Find where the given text appears and provide that cell's center as (X, Y) coordinate. 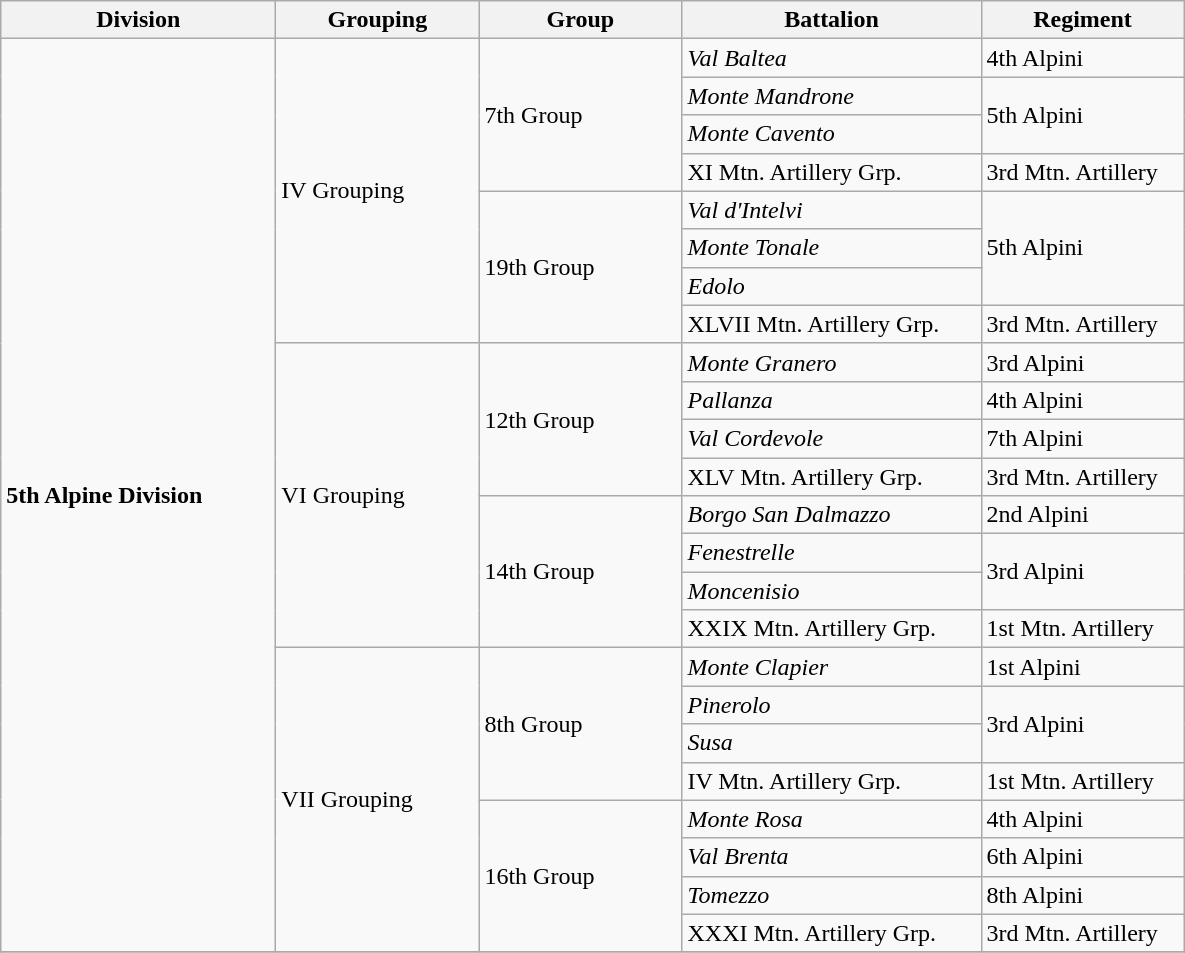
19th Group (580, 267)
XLVII Mtn. Artillery Grp. (832, 324)
16th Group (580, 876)
12th Group (580, 419)
VI Grouping (378, 495)
XLV Mtn. Artillery Grp. (832, 477)
8th Group (580, 724)
VII Grouping (378, 800)
Monte Tonale (832, 248)
Val d'Intelvi (832, 210)
XXIX Mtn. Artillery Grp. (832, 629)
Division (138, 20)
Fenestrelle (832, 553)
Monte Clapier (832, 667)
Monte Granero (832, 362)
Val Brenta (832, 857)
XXXI Mtn. Artillery Grp. (832, 933)
Pallanza (832, 400)
1st Alpini (1082, 667)
Monte Mandrone (832, 96)
Monte Cavento (832, 134)
Monte Rosa (832, 819)
Moncenisio (832, 591)
Val Baltea (832, 58)
Regiment (1082, 20)
Susa (832, 743)
Grouping (378, 20)
14th Group (580, 572)
Edolo (832, 286)
IV Grouping (378, 191)
7th Alpini (1082, 438)
Pinerolo (832, 705)
IV Mtn. Artillery Grp. (832, 781)
Val Cordevole (832, 438)
7th Group (580, 115)
5th Alpine Division (138, 496)
2nd Alpini (1082, 515)
Tomezzo (832, 895)
Borgo San Dalmazzo (832, 515)
Battalion (832, 20)
XI Mtn. Artillery Grp. (832, 172)
6th Alpini (1082, 857)
Group (580, 20)
8th Alpini (1082, 895)
